Return (x, y) of the center of cell containing provided text 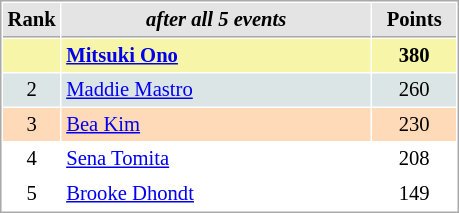
Mitsuki Ono (216, 56)
after all 5 events (216, 20)
2 (32, 90)
149 (414, 194)
380 (414, 56)
5 (32, 194)
260 (414, 90)
Rank (32, 20)
4 (32, 158)
208 (414, 158)
Points (414, 20)
Bea Kim (216, 124)
Brooke Dhondt (216, 194)
Sena Tomita (216, 158)
230 (414, 124)
3 (32, 124)
Maddie Mastro (216, 90)
